Extract the (X, Y) coordinate from the center of the cell holding the provided text.  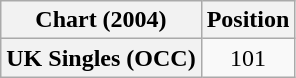
UK Singles (OCC) (101, 58)
101 (248, 58)
Chart (2004) (101, 20)
Position (248, 20)
